From the cell containing the given text, extract its center point as [X, Y] coordinate. 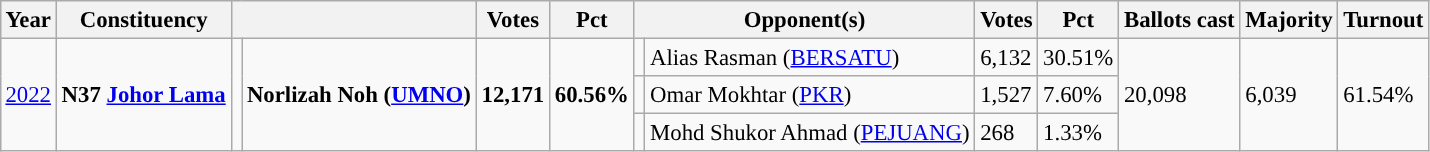
Constituency [144, 20]
30.51% [1078, 57]
2022 [28, 94]
Mohd Shukor Ahmad (PEJUANG) [810, 133]
Majority [1289, 20]
1,527 [1006, 95]
Alias Rasman (BERSATU) [810, 57]
6,132 [1006, 57]
6,039 [1289, 94]
1.33% [1078, 133]
Norlizah Noh (UMNO) [360, 94]
Year [28, 20]
Ballots cast [1180, 20]
Turnout [1384, 20]
61.54% [1384, 94]
7.60% [1078, 95]
268 [1006, 133]
Opponent(s) [804, 20]
60.56% [592, 94]
N37 Johor Lama [144, 94]
20,098 [1180, 94]
Omar Mokhtar (PKR) [810, 95]
12,171 [512, 94]
